Detect which cell encompasses the target text, then output its [X, Y] center coordinate. 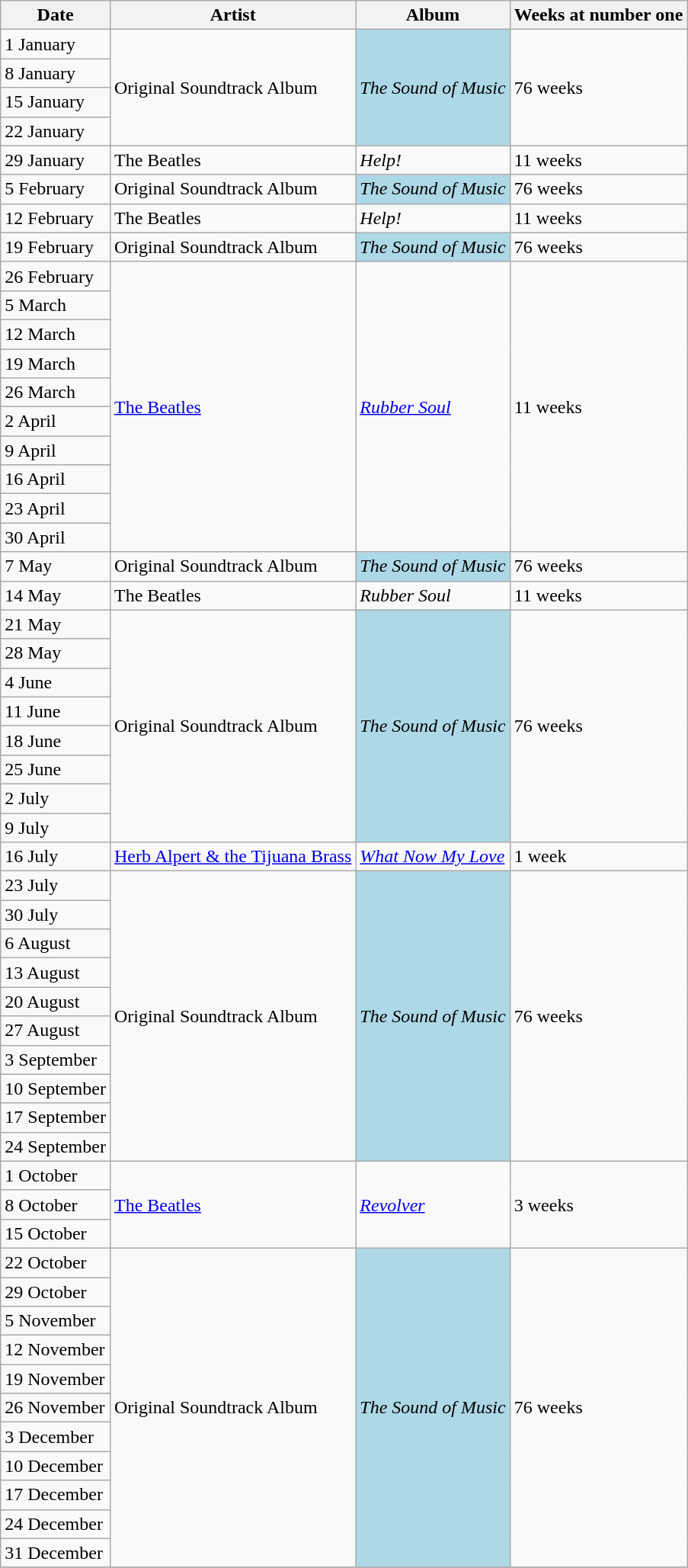
Herb Alpert & the Tijuana Brass [232, 857]
17 September [56, 1117]
1 October [56, 1175]
10 December [56, 1466]
10 September [56, 1089]
19 March [56, 364]
19 February [56, 247]
3 weeks [599, 1204]
17 December [56, 1495]
11 June [56, 711]
12 March [56, 334]
12 February [56, 218]
31 December [56, 1553]
Album [433, 15]
What Now My Love [433, 857]
2 July [56, 798]
6 August [56, 944]
1 January [56, 44]
Date [56, 15]
28 May [56, 653]
24 September [56, 1146]
27 August [56, 1031]
16 April [56, 479]
14 May [56, 595]
5 March [56, 305]
13 August [56, 973]
2 April [56, 422]
29 January [56, 160]
29 October [56, 1292]
20 August [56, 1002]
15 October [56, 1233]
8 October [56, 1204]
12 November [56, 1350]
21 May [56, 624]
5 November [56, 1321]
3 September [56, 1060]
4 June [56, 682]
1 week [599, 857]
8 January [56, 73]
19 November [56, 1379]
30 July [56, 915]
15 January [56, 102]
24 December [56, 1524]
Weeks at number one [599, 15]
23 July [56, 886]
26 November [56, 1408]
25 June [56, 769]
7 May [56, 566]
9 July [56, 827]
Revolver [433, 1204]
5 February [56, 189]
26 March [56, 393]
Artist [232, 15]
22 January [56, 131]
16 July [56, 857]
30 April [56, 537]
3 December [56, 1437]
26 February [56, 276]
23 April [56, 508]
18 June [56, 740]
9 April [56, 451]
22 October [56, 1262]
